Return (x, y) of the center of cell containing provided text 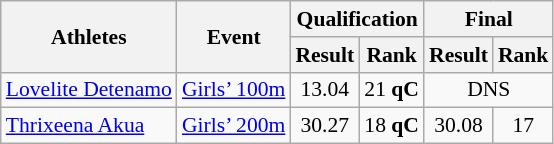
Girls’ 200m (234, 126)
Final (488, 19)
Girls’ 100m (234, 90)
18 qC (392, 126)
Event (234, 36)
21 qC (392, 90)
Thrixeena Akua (89, 126)
17 (524, 126)
Qualification (357, 19)
30.08 (458, 126)
Athletes (89, 36)
Lovelite Detenamo (89, 90)
DNS (488, 90)
13.04 (324, 90)
30.27 (324, 126)
